Provide the (x, y) coordinate of the cell's center where the given text is located.  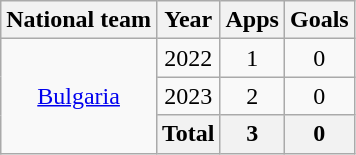
2023 (188, 96)
2022 (188, 58)
Total (188, 134)
Year (188, 20)
Bulgaria (79, 96)
2 (252, 96)
Goals (319, 20)
1 (252, 58)
3 (252, 134)
Apps (252, 20)
National team (79, 20)
